For the text-containing cell, return its midpoint in [X, Y] coordinate format. 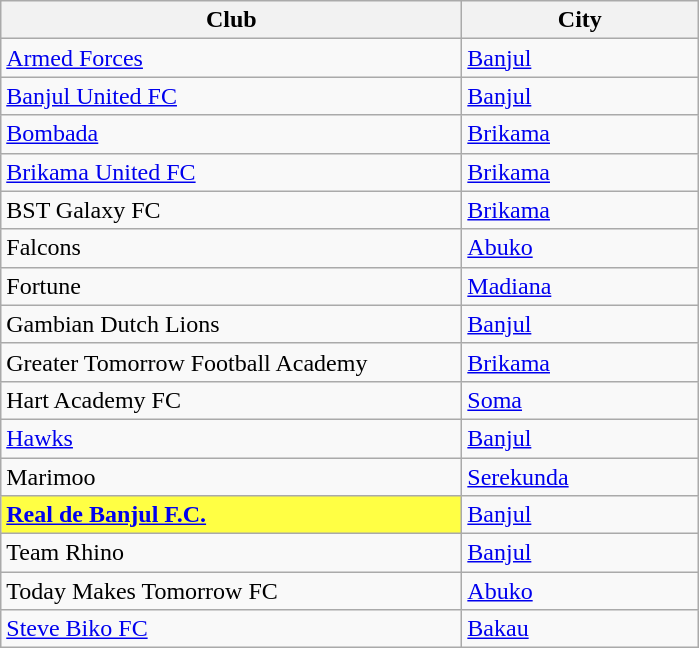
Soma [580, 400]
Club [232, 20]
City [580, 20]
Hawks [232, 438]
Madiana [580, 286]
Hart Academy FC [232, 400]
Team Rhino [232, 553]
Falcons [232, 248]
Marimoo [232, 477]
BST Galaxy FC [232, 210]
Armed Forces [232, 58]
Brikama United FC [232, 172]
Serekunda [580, 477]
Fortune [232, 286]
Today Makes Tomorrow FC [232, 591]
Banjul United FC [232, 96]
Greater Tomorrow Football Academy [232, 362]
Bakau [580, 629]
Gambian Dutch Lions [232, 324]
Bombada [232, 134]
Steve Biko FC [232, 629]
Real de Banjul F.C. [232, 515]
